Return the (x, y) coordinate for the center point of the cell that contains the specified text.  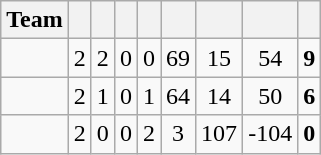
69 (178, 58)
-104 (270, 134)
50 (270, 96)
54 (270, 58)
3 (178, 134)
64 (178, 96)
14 (220, 96)
9 (310, 58)
6 (310, 96)
107 (220, 134)
15 (220, 58)
Team (35, 20)
